Find where the given text appears and provide that cell's center as [X, Y] coordinate. 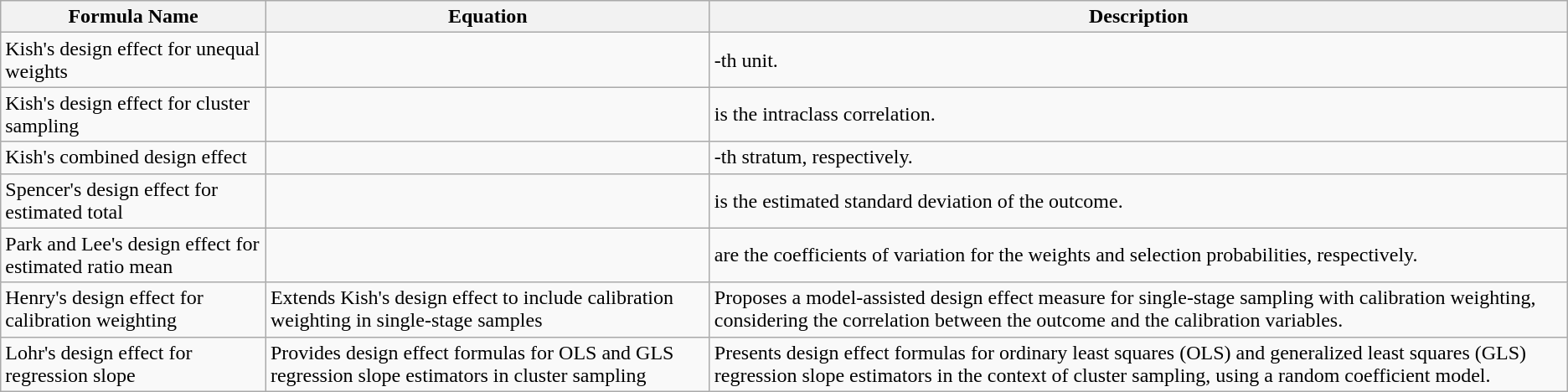
Kish's combined design effect [134, 157]
Kish's design effect for cluster sampling [134, 114]
Spencer's design effect for estimated total [134, 201]
-th stratum, respectively. [1138, 157]
Provides design effect formulas for OLS and GLS regression slope estimators in cluster sampling [487, 364]
Description [1138, 17]
Formula Name [134, 17]
Lohr's design effect for regression slope [134, 364]
is the estimated standard deviation of the outcome. [1138, 201]
Kish's design effect for unequal weights [134, 60]
Extends Kish's design effect to include calibration weighting in single-stage samples [487, 310]
-th unit. [1138, 60]
Henry's design effect for calibration weighting [134, 310]
are the coefficients of variation for the weights and selection probabilities, respectively. [1138, 255]
Equation [487, 17]
is the intraclass correlation. [1138, 114]
Park and Lee's design effect for estimated ratio mean [134, 255]
